Search for the cell housing the specified text and yield its (X, Y) center coordinate. 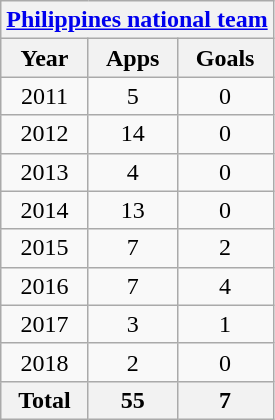
Year (45, 58)
2012 (45, 134)
14 (132, 134)
13 (132, 210)
55 (132, 400)
2011 (45, 96)
2017 (45, 324)
Apps (132, 58)
2018 (45, 362)
2015 (45, 248)
1 (225, 324)
Goals (225, 58)
2014 (45, 210)
Philippines national team (137, 20)
3 (132, 324)
Total (45, 400)
5 (132, 96)
2016 (45, 286)
2013 (45, 172)
